Scan for the cell matching the given text and deliver its [X, Y] coordinate at center. 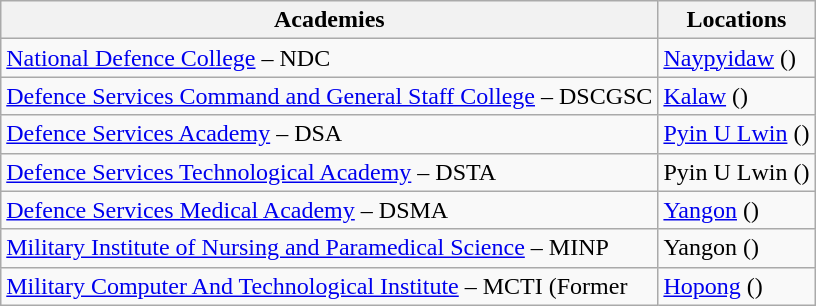
Military Computer And Technological Institute – MCTI (Former [330, 286]
National Defence College – NDC [330, 58]
Kalaw () [736, 96]
Defence Services Medical Academy – DSMA [330, 210]
Naypyidaw () [736, 58]
Locations [736, 20]
Defence Services Academy – DSA [330, 134]
Defence Services Command and General Staff College – DSCGSC [330, 96]
Military Institute of Nursing and Paramedical Science – MINP [330, 248]
Academies [330, 20]
Hopong () [736, 286]
Defence Services Technological Academy – DSTA [330, 172]
